Detect which cell encompasses the target text, then output its (X, Y) center coordinate. 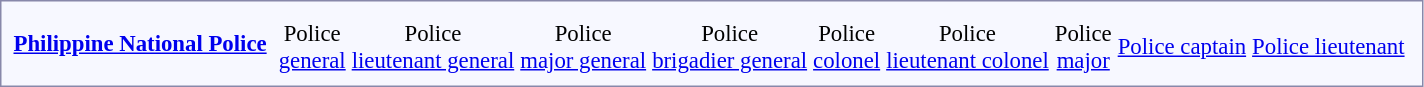
Philippine National Police (140, 44)
Policelieutenant general (433, 46)
Policemajor general (584, 46)
Policebrigadier general (730, 46)
Policegeneral (312, 46)
Police captain (1182, 46)
Police lieutenant (1328, 46)
Policelieutenant colonel (968, 46)
Policemajor (1083, 46)
Policecolonel (847, 46)
